Search for the cell housing the specified text and yield its [X, Y] center coordinate. 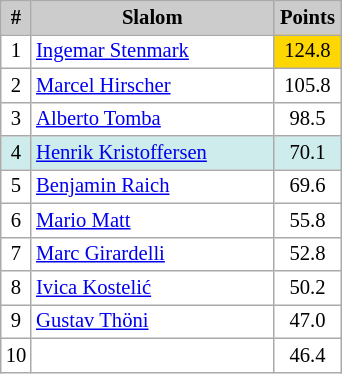
Benjamin Raich [152, 186]
124.8 [307, 51]
50.2 [307, 287]
5 [16, 186]
Henrik Kristoffersen [152, 153]
Slalom [152, 17]
98.5 [307, 119]
Ingemar Stenmark [152, 51]
Marc Girardelli [152, 254]
Marcel Hirscher [152, 85]
10 [16, 355]
Mario Matt [152, 220]
8 [16, 287]
# [16, 17]
7 [16, 254]
3 [16, 119]
9 [16, 321]
Points [307, 17]
1 [16, 51]
Ivica Kostelić [152, 287]
46.4 [307, 355]
47.0 [307, 321]
52.8 [307, 254]
2 [16, 85]
4 [16, 153]
Alberto Tomba [152, 119]
55.8 [307, 220]
Gustav Thöni [152, 321]
70.1 [307, 153]
105.8 [307, 85]
69.6 [307, 186]
6 [16, 220]
